For the text-containing cell, return its midpoint in (x, y) coordinate format. 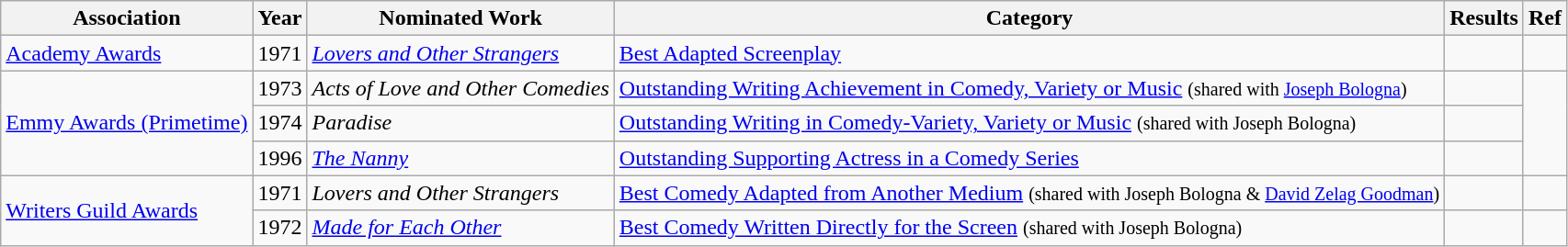
Outstanding Writing in Comedy-Variety, Variety or Music (shared with Joseph Bologna) (1029, 123)
1974 (279, 123)
Academy Awards (127, 53)
Nominated Work (460, 18)
Outstanding Supporting Actress in a Comedy Series (1029, 158)
1996 (279, 158)
Acts of Love and Other Comedies (460, 88)
Best Comedy Adapted from Another Medium (shared with Joseph Bologna & David Zelag Goodman) (1029, 193)
Best Adapted Screenplay (1029, 53)
1973 (279, 88)
Association (127, 18)
Results (1484, 18)
Made for Each Other (460, 228)
Outstanding Writing Achievement in Comedy, Variety or Music (shared with Joseph Bologna) (1029, 88)
1972 (279, 228)
Best Comedy Written Directly for the Screen (shared with Joseph Bologna) (1029, 228)
Category (1029, 18)
Ref (1544, 18)
Writers Guild Awards (127, 210)
Year (279, 18)
Emmy Awards (Primetime) (127, 123)
Paradise (460, 123)
The Nanny (460, 158)
